Provide the (x, y) coordinate of the cell's center where the given text is located.  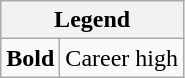
Career high (122, 58)
Bold (30, 58)
Legend (92, 20)
